For the text-containing cell, return its midpoint in [X, Y] coordinate format. 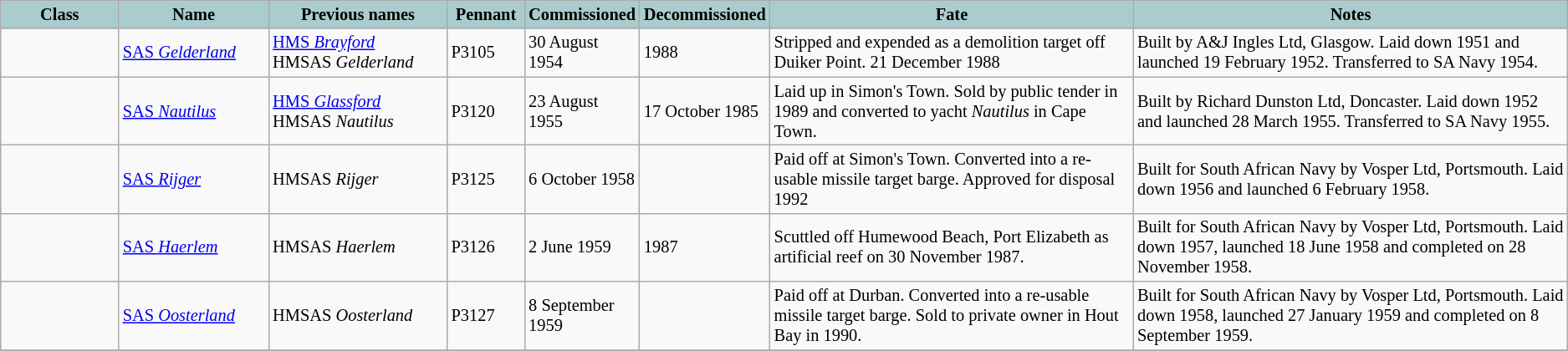
Paid off at Simon's Town. Converted into a re-usable missile target barge. Approved for disposal 1992 [952, 179]
SAS Nautilus [194, 111]
30 August 1954 [582, 53]
HMS BrayfordHMSAS Gelderland [358, 53]
SAS Haerlem [194, 247]
2 June 1959 [582, 247]
Paid off at Durban. Converted into a re-usable missile target barge. Sold to private owner in Hout Bay in 1990. [952, 316]
Class [60, 14]
Built by Richard Dunston Ltd, Doncaster. Laid down 1952 and launched 28 March 1955. Transferred to SA Navy 1955. [1351, 111]
P3126 [487, 247]
Notes [1351, 14]
HMSAS Haerlem [358, 247]
Laid up in Simon's Town. Sold by public tender in 1989 and converted to yacht Nautilus in Cape Town. [952, 111]
1987 [705, 247]
P3127 [487, 316]
Name [194, 14]
SAS Oosterland [194, 316]
Built for South African Navy by Vosper Ltd, Portsmouth. Laid down 1956 and launched 6 February 1958. [1351, 179]
Stripped and expended as a demolition target off Duiker Point. 21 December 1988 [952, 53]
Built for South African Navy by Vosper Ltd, Portsmouth. Laid down 1958, launched 27 January 1959 and completed on 8 September 1959. [1351, 316]
Scuttled off Humewood Beach, Port Elizabeth as artificial reef on 30 November 1987. [952, 247]
Built by A&J Ingles Ltd, Glasgow. Laid down 1951 and launched 19 February 1952. Transferred to SA Navy 1954. [1351, 53]
1988 [705, 53]
8 September 1959 [582, 316]
HMSAS Rijger [358, 179]
SAS Gelderland [194, 53]
P3125 [487, 179]
23 August 1955 [582, 111]
Decommissioned [705, 14]
17 October 1985 [705, 111]
Fate [952, 14]
HMSAS Oosterland [358, 316]
HMS GlassfordHMSAS Nautilus [358, 111]
P3120 [487, 111]
Built for South African Navy by Vosper Ltd, Portsmouth. Laid down 1957, launched 18 June 1958 and completed on 28 November 1958. [1351, 247]
P3105 [487, 53]
Pennant [487, 14]
SAS Rijger [194, 179]
6 October 1958 [582, 179]
Previous names [358, 14]
Commissioned [582, 14]
